Extract the (x, y) coordinate from the center of the cell holding the provided text.  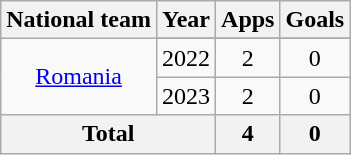
Total (108, 134)
2023 (186, 96)
Goals (315, 20)
Romania (79, 77)
Apps (248, 20)
Year (186, 20)
4 (248, 134)
2022 (186, 58)
National team (79, 20)
